Scan for the cell matching the given text and deliver its (X, Y) coordinate at center. 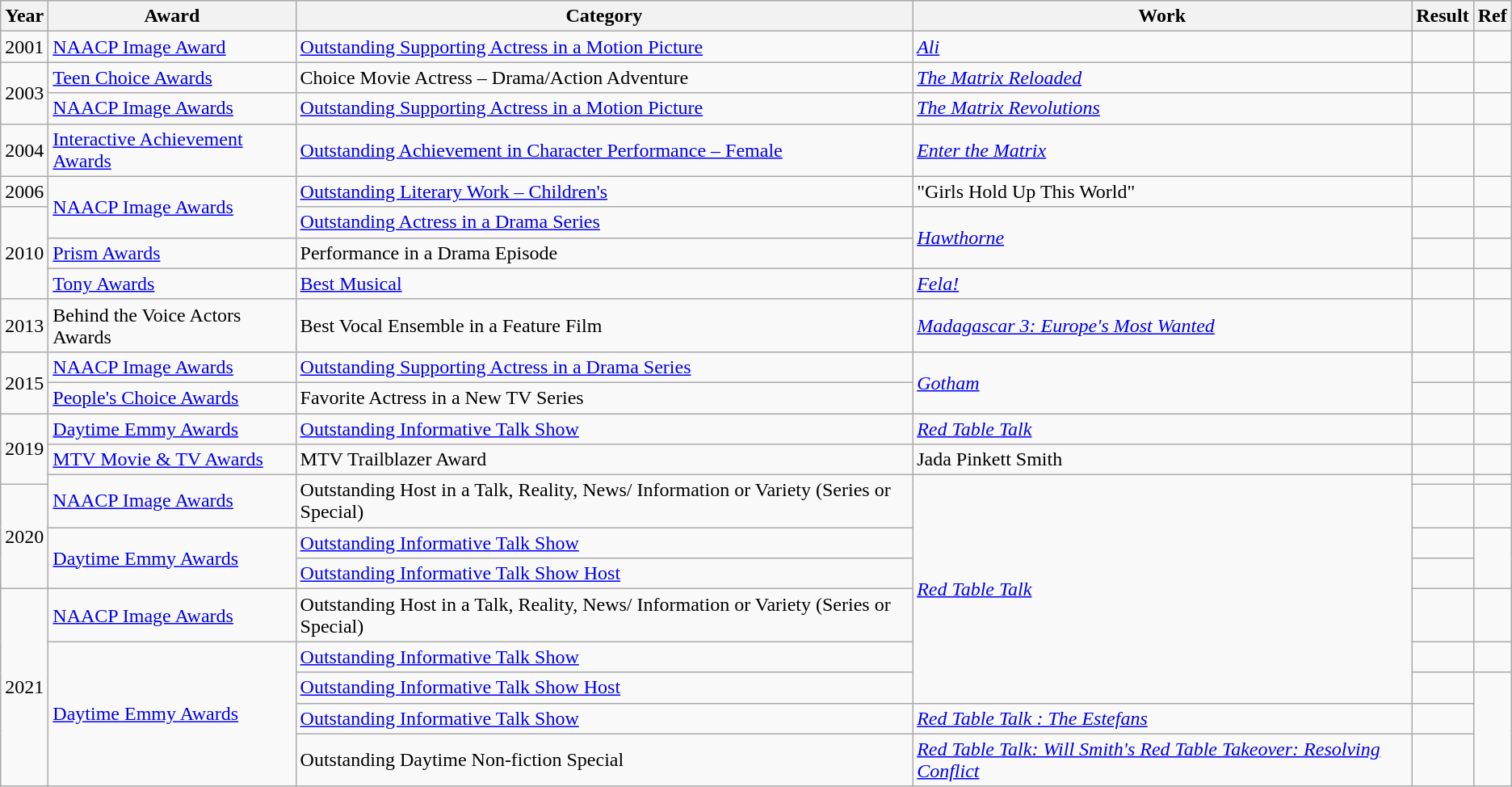
Red Table Talk : The Estefans (1162, 718)
2020 (24, 537)
People's Choice Awards (172, 398)
Red Table Talk: Will Smith's Red Table Takeover: Resolving Conflict (1162, 760)
2010 (24, 253)
Hawthorne (1162, 238)
Choice Movie Actress – Drama/Action Adventure (604, 78)
MTV Movie & TV Awards (172, 460)
2015 (24, 382)
Category (604, 16)
2021 (24, 688)
Best Vocal Ensemble in a Feature Film (604, 325)
Jada Pinkett Smith (1162, 460)
Outstanding Actress in a Drama Series (604, 222)
Enter the Matrix (1162, 150)
"Girls Hold Up This World" (1162, 191)
Work (1162, 16)
Performance in a Drama Episode (604, 253)
Year (24, 16)
Interactive Achievement Awards (172, 150)
Outstanding Achievement in Character Performance – Female (604, 150)
2006 (24, 191)
Award (172, 16)
The Matrix Revolutions (1162, 108)
Ref (1493, 16)
Best Musical (604, 284)
The Matrix Reloaded (1162, 78)
Prism Awards (172, 253)
Ali (1162, 47)
Madagascar 3: Europe's Most Wanted (1162, 325)
2001 (24, 47)
NAACP Image Award (172, 47)
Outstanding Supporting Actress in a Drama Series (604, 367)
MTV Trailblazer Award (604, 460)
2013 (24, 325)
Outstanding Literary Work – Children's (604, 191)
Result (1443, 16)
Behind the Voice Actors Awards (172, 325)
Fela! (1162, 284)
Favorite Actress in a New TV Series (604, 398)
2003 (24, 93)
Tony Awards (172, 284)
Teen Choice Awards (172, 78)
Gotham (1162, 382)
Outstanding Daytime Non-fiction Special (604, 760)
2004 (24, 150)
2019 (24, 449)
